Pinpoint the cell where the given text exists, returning its [x, y] midpoint coordinate. 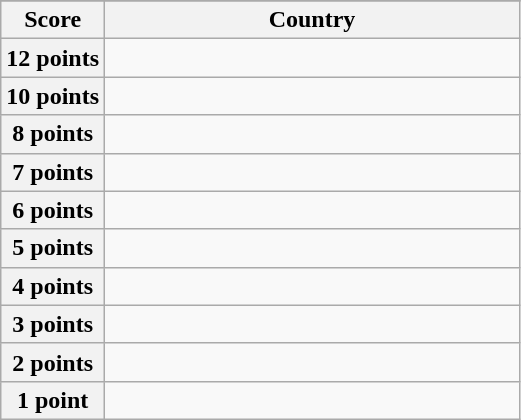
5 points [53, 248]
8 points [53, 134]
3 points [53, 324]
2 points [53, 362]
6 points [53, 210]
Country [312, 20]
1 point [53, 400]
7 points [53, 172]
Score [53, 20]
12 points [53, 58]
10 points [53, 96]
4 points [53, 286]
